Extract the (x, y) coordinate from the center of the cell holding the provided text.  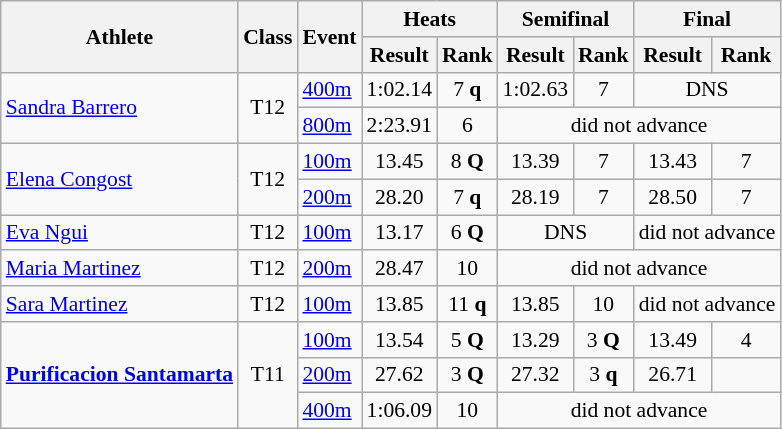
28.50 (673, 197)
4 (746, 340)
2:23.91 (400, 126)
26.71 (673, 375)
13.45 (400, 162)
1:02.14 (400, 90)
3 q (604, 375)
13.43 (673, 162)
27.32 (536, 375)
6 (468, 126)
Eva Ngui (120, 233)
Event (329, 36)
Purificacion Santamarta (120, 376)
Semifinal (566, 19)
13.39 (536, 162)
13.29 (536, 340)
T11 (268, 376)
28.47 (400, 269)
28.20 (400, 197)
28.19 (536, 197)
Class (268, 36)
8 Q (468, 162)
Final (708, 19)
Sandra Barrero (120, 108)
Athlete (120, 36)
13.17 (400, 233)
5 Q (468, 340)
Heats (430, 19)
800m (329, 126)
1:02.63 (536, 90)
Maria Martinez (120, 269)
Elena Congost (120, 180)
1:06.09 (400, 411)
13.49 (673, 340)
6 Q (468, 233)
13.54 (400, 340)
27.62 (400, 375)
11 q (468, 304)
Sara Martinez (120, 304)
